Find where the given text appears and provide that cell's center as (X, Y) coordinate. 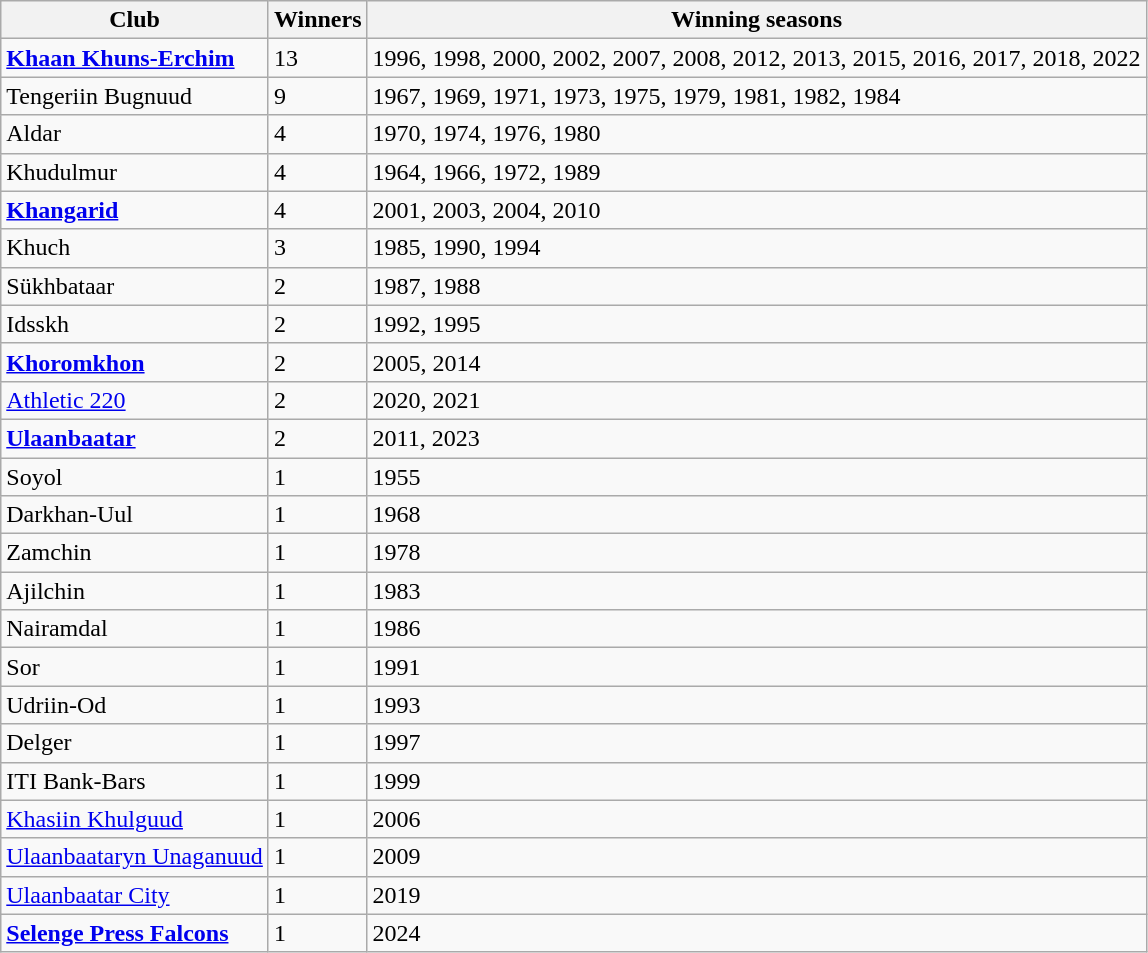
1997 (756, 743)
2001, 2003, 2004, 2010 (756, 210)
1967, 1969, 1971, 1973, 1975, 1979, 1981, 1982, 1984 (756, 96)
Zamchin (135, 553)
Khoromkhon (135, 362)
2020, 2021 (756, 400)
Khuch (135, 248)
Udriin-Od (135, 705)
Selenge Press Falcons (135, 933)
1986 (756, 629)
1955 (756, 477)
Idsskh (135, 324)
2011, 2023 (756, 438)
1993 (756, 705)
Ulaanbaatar (135, 438)
Winners (318, 20)
ITI Bank-Bars (135, 781)
Soyol (135, 477)
Tengeriin Bugnuud (135, 96)
Sükhbataar (135, 286)
Delger (135, 743)
Ulaanbaatar City (135, 895)
Winning seasons (756, 20)
Club (135, 20)
Khaan Khuns-Erchim (135, 58)
Sor (135, 667)
2006 (756, 819)
1991 (756, 667)
2009 (756, 857)
Aldar (135, 134)
1968 (756, 515)
1964, 1966, 1972, 1989 (756, 172)
Ulaanbaataryn Unaganuud (135, 857)
1999 (756, 781)
2024 (756, 933)
Khasiin Khulguud (135, 819)
9 (318, 96)
Darkhan-Uul (135, 515)
3 (318, 248)
Khangarid (135, 210)
Nairamdal (135, 629)
1985, 1990, 1994 (756, 248)
Ajilchin (135, 591)
Athletic 220 (135, 400)
1983 (756, 591)
2005, 2014 (756, 362)
Khudulmur (135, 172)
2019 (756, 895)
1996, 1998, 2000, 2002, 2007, 2008, 2012, 2013, 2015, 2016, 2017, 2018, 2022 (756, 58)
1987, 1988 (756, 286)
1970, 1974, 1976, 1980 (756, 134)
13 (318, 58)
1992, 1995 (756, 324)
1978 (756, 553)
